From the cell containing the given text, extract its center point as (x, y) coordinate. 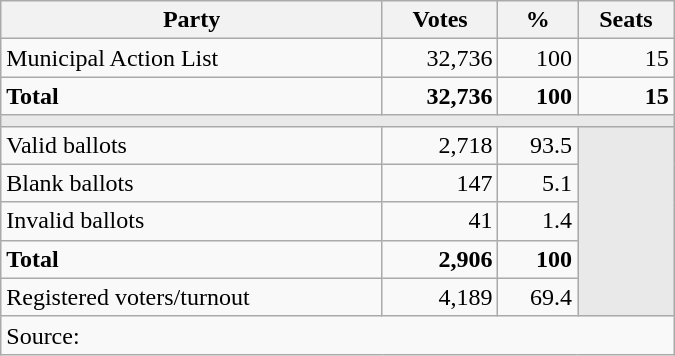
147 (440, 183)
4,189 (440, 297)
Registered voters/turnout (192, 297)
2,718 (440, 145)
2,906 (440, 259)
Seats (626, 20)
Valid ballots (192, 145)
Source: (338, 335)
5.1 (538, 183)
Votes (440, 20)
Blank ballots (192, 183)
Party (192, 20)
1.4 (538, 221)
41 (440, 221)
Municipal Action List (192, 58)
93.5 (538, 145)
69.4 (538, 297)
% (538, 20)
Invalid ballots (192, 221)
